From the cell containing the given text, extract its center point as (X, Y) coordinate. 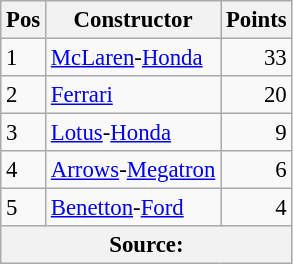
Arrows-Megatron (134, 170)
6 (256, 170)
9 (256, 133)
Source: (146, 245)
Points (256, 20)
3 (24, 133)
20 (256, 95)
Pos (24, 20)
Ferrari (134, 95)
Lotus-Honda (134, 133)
5 (24, 208)
Benetton-Ford (134, 208)
McLaren-Honda (134, 58)
2 (24, 95)
Constructor (134, 20)
33 (256, 58)
1 (24, 58)
